Detect which cell encompasses the target text, then output its [x, y] center coordinate. 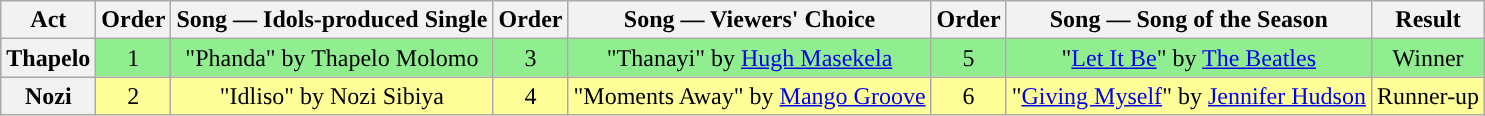
"Phanda" by Thapelo Molomo [332, 58]
6 [968, 96]
Winner [1428, 58]
5 [968, 58]
Song — Idols-produced Single [332, 20]
"Idliso" by Nozi Sibiya [332, 96]
1 [134, 58]
"Giving Myself" by Jennifer Hudson [1188, 96]
Runner-up [1428, 96]
Act [48, 20]
Song — Song of the Season [1188, 20]
"Moments Away" by Mango Groove [750, 96]
"Thanayi" by Hugh Masekela [750, 58]
Nozi [48, 96]
4 [530, 96]
Result [1428, 20]
2 [134, 96]
3 [530, 58]
Thapelo [48, 58]
"Let It Be" by The Beatles [1188, 58]
Song — Viewers' Choice [750, 20]
